Detect which cell encompasses the target text, then output its [X, Y] center coordinate. 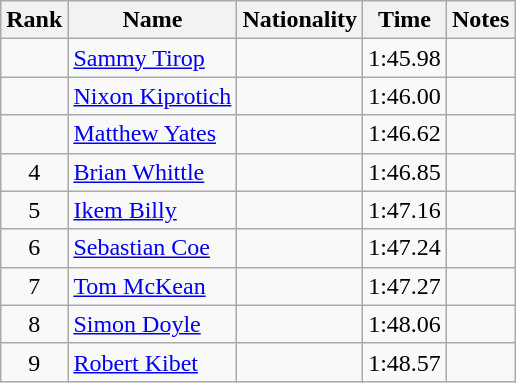
1:46.85 [405, 172]
Nixon Kiprotich [152, 96]
Nationality [300, 20]
Sebastian Coe [152, 248]
Time [405, 20]
1:46.00 [405, 96]
Matthew Yates [152, 134]
7 [34, 286]
Simon Doyle [152, 324]
1:48.06 [405, 324]
8 [34, 324]
Brian Whittle [152, 172]
1:47.27 [405, 286]
1:47.16 [405, 210]
1:48.57 [405, 362]
Name [152, 20]
4 [34, 172]
9 [34, 362]
Tom McKean [152, 286]
1:47.24 [405, 248]
5 [34, 210]
1:46.62 [405, 134]
Rank [34, 20]
Ikem Billy [152, 210]
Notes [480, 20]
6 [34, 248]
Robert Kibet [152, 362]
1:45.98 [405, 58]
Sammy Tirop [152, 58]
